Detect which cell encompasses the target text, then output its (X, Y) center coordinate. 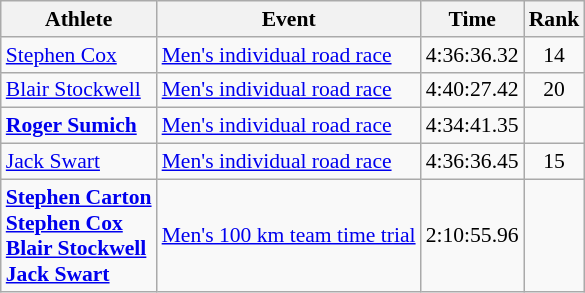
20 (554, 90)
2:10:55.96 (472, 235)
4:34:41.35 (472, 126)
Roger Sumich (79, 126)
14 (554, 55)
Jack Swart (79, 162)
Stephen CartonStephen CoxBlair StockwellJack Swart (79, 235)
Stephen Cox (79, 55)
Blair Stockwell (79, 90)
4:36:36.45 (472, 162)
4:36:36.32 (472, 55)
Time (472, 19)
Athlete (79, 19)
4:40:27.42 (472, 90)
Men's 100 km team time trial (289, 235)
15 (554, 162)
Rank (554, 19)
Event (289, 19)
